Return (x, y) of the center of cell containing provided text 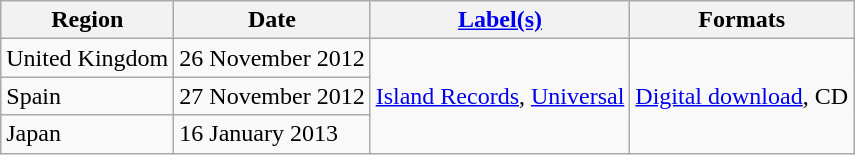
26 November 2012 (272, 58)
Digital download, CD (742, 96)
Label(s) (500, 20)
Japan (88, 134)
Island Records, Universal (500, 96)
27 November 2012 (272, 96)
Region (88, 20)
16 January 2013 (272, 134)
Formats (742, 20)
United Kingdom (88, 58)
Spain (88, 96)
Date (272, 20)
